Determine the (X, Y) coordinate at the center of the cell enclosing the given text.  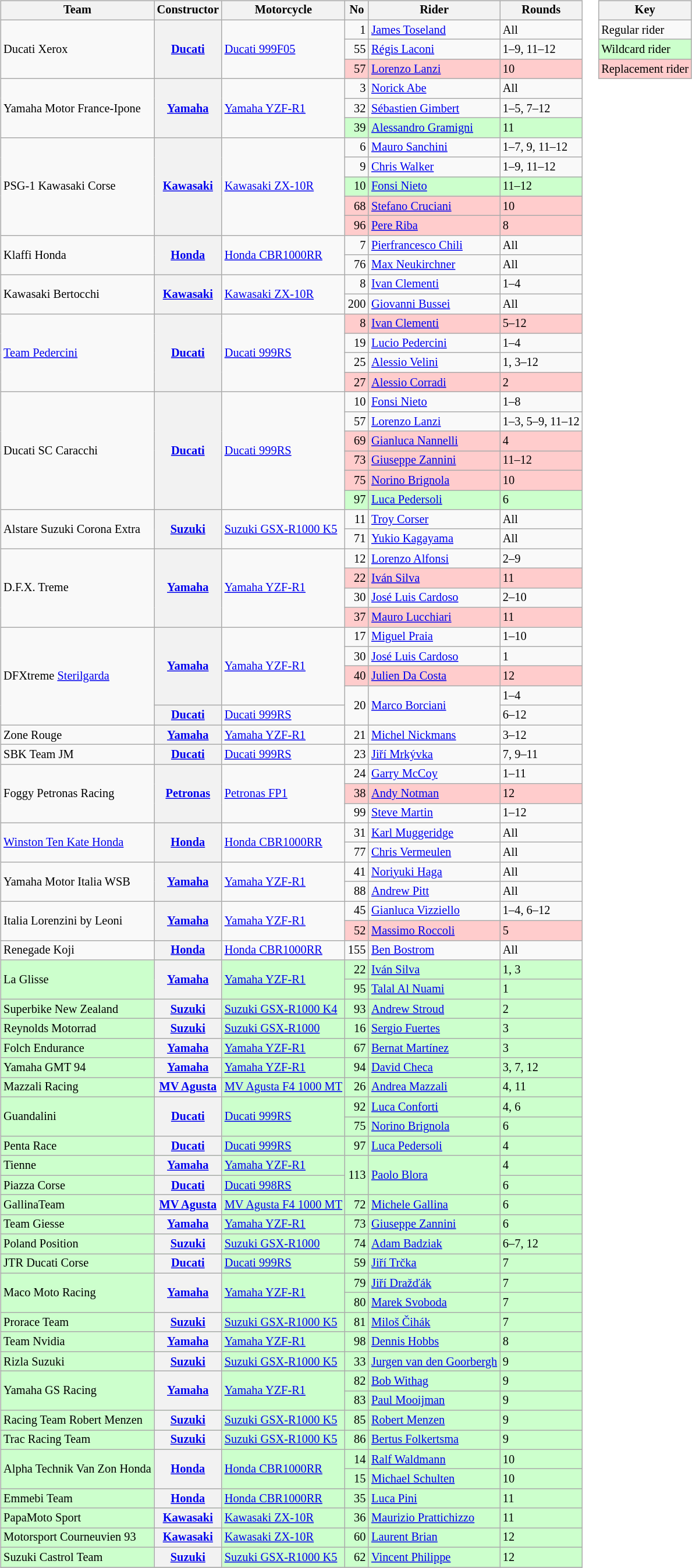
Maurizio Prattichizzo (434, 1518)
Garry McCoy (434, 774)
PSG-1 Kawasaki Corse (77, 186)
Folch Endurance (77, 1048)
Mauro Lucchiari (434, 617)
2–9 (541, 559)
Sébastien Gimbert (434, 108)
3–12 (541, 735)
La Glisse (77, 980)
Marco Borciani (434, 705)
67 (357, 1048)
Tienne (77, 1165)
93 (357, 1009)
35 (357, 1499)
Jiří Dražďák (434, 1283)
83 (357, 1400)
74 (357, 1244)
Miloš Čihák (434, 1322)
Piazza Corse (77, 1185)
Jiří Mrkývka (434, 755)
Max Neukirchner (434, 265)
D.F.X. Treme (77, 588)
1–10 (541, 637)
Lorenzo Alfonsi (434, 559)
Yamaha Motor France-Ipone (77, 108)
Giovanni Bussei (434, 304)
Alstare Suzuki Corona Extra (77, 529)
Zone Rouge (77, 735)
Bernat Martínez (434, 1048)
Dennis Hobbs (434, 1342)
Rider (434, 10)
45 (357, 911)
Yamaha GMT 94 (77, 1068)
Guandalini (77, 1116)
Prorace Team (77, 1322)
Replacement rider (645, 69)
Trac Racing Team (77, 1440)
Key (645, 10)
Alessandro Gramigni (434, 128)
Motorsport Courneuvien 93 (77, 1538)
Adam Badziak (434, 1244)
Gianluca Nannelli (434, 441)
71 (357, 539)
Ducati 999F05 (283, 49)
Luca Pini (434, 1499)
39 (357, 128)
Team Giesse (77, 1224)
Petronas FP1 (283, 794)
37 (357, 617)
40 (357, 676)
76 (357, 265)
32 (357, 108)
Steve Martin (434, 813)
Wildcard rider (645, 49)
1, 3 (541, 970)
Team Pedercini (77, 353)
95 (357, 989)
Ben Bostrom (434, 950)
72 (357, 1205)
Suzuki Castrol Team (77, 1557)
Gianluca Vizziello (434, 911)
1–3, 5–9, 11–12 (541, 421)
Mauro Sanchini (434, 147)
Luca Conforti (434, 1107)
4, 6 (541, 1107)
Yamaha GS Racing (77, 1391)
Ralf Waldmann (434, 1459)
23 (357, 755)
No (357, 10)
6–12 (541, 715)
24 (357, 774)
1–11 (541, 774)
Laurent Brian (434, 1538)
Renegade Koji (77, 950)
41 (357, 872)
Yukio Kagayama (434, 539)
Winston Ten Kate Honda (77, 842)
Pere Riba (434, 226)
92 (357, 1107)
Rounds (541, 10)
Ducati SC Caracchi (77, 451)
Ducati Xerox (77, 49)
SBK Team JM (77, 755)
5–12 (541, 323)
59 (357, 1264)
Penta Race (77, 1146)
Régis Laconi (434, 49)
14 (357, 1459)
Alessio Velini (434, 362)
Karl Muggeridge (434, 833)
Klaffi Honda (77, 255)
Andrea Mazzali (434, 1087)
James Toseland (434, 30)
94 (357, 1068)
81 (357, 1322)
Troy Corser (434, 520)
Team (77, 10)
Andrew Stroud (434, 1009)
98 (357, 1342)
GallinaTeam (77, 1205)
25 (357, 362)
38 (357, 794)
96 (357, 226)
77 (357, 852)
33 (357, 1361)
David Checa (434, 1068)
Julien Da Costa (434, 676)
Talal Al Nuami (434, 989)
15 (357, 1479)
Michel Nickmans (434, 735)
Reynolds Motorrad (77, 1029)
Suzuki GSX-R1000 K4 (283, 1009)
Alpha Technik Van Zon Honda (77, 1469)
Pierfrancesco Chili (434, 246)
Ducati 998RS (283, 1185)
200 (357, 304)
4, 11 (541, 1087)
PapaMoto Sport (77, 1518)
88 (357, 891)
1, 3–12 (541, 362)
Poland Position (77, 1244)
82 (357, 1381)
Bertus Folkertsma (434, 1440)
Sergio Fuertes (434, 1029)
Chris Vermeulen (434, 852)
36 (357, 1518)
20 (357, 705)
Vincent Philippe (434, 1557)
Rizla Suzuki (77, 1361)
86 (357, 1440)
7, 9–11 (541, 755)
Andrew Pitt (434, 891)
Emmebi Team (77, 1499)
1–5, 7–12 (541, 108)
Michael Schulten (434, 1479)
62 (357, 1557)
Superbike New Zealand (77, 1009)
68 (357, 206)
JTR Ducati Corse (77, 1264)
Paolo Blora (434, 1175)
2–10 (541, 598)
155 (357, 950)
Jiří Trčka (434, 1264)
6–7, 12 (541, 1244)
Massimo Roccoli (434, 930)
21 (357, 735)
3, 7, 12 (541, 1068)
Michele Gallina (434, 1205)
Constructor (188, 10)
Maco Moto Racing (77, 1293)
Marek Svoboda (434, 1303)
79 (357, 1283)
Noriyuki Haga (434, 872)
Regular rider (645, 30)
Paul Mooijman (434, 1400)
1–7, 9, 11–12 (541, 147)
Lucio Pedercini (434, 343)
Bob Withag (434, 1381)
Kawasaki Bertocchi (77, 294)
Italia Lorenzini by Leoni (77, 920)
Robert Menzen (434, 1420)
16 (357, 1029)
80 (357, 1303)
52 (357, 930)
31 (357, 833)
Mazzali Racing (77, 1087)
Andy Notman (434, 794)
1–12 (541, 813)
17 (357, 637)
DFXtreme Sterilgarda (77, 676)
60 (357, 1538)
26 (357, 1087)
Racing Team Robert Menzen (77, 1420)
19 (357, 343)
Team Nvidia (77, 1342)
55 (357, 49)
1–8 (541, 402)
Jurgen van den Goorbergh (434, 1361)
Chris Walker (434, 167)
27 (357, 382)
69 (357, 441)
Petronas (188, 794)
Norick Abe (434, 88)
1–4, 6–12 (541, 911)
Miguel Praia (434, 637)
5 (541, 930)
85 (357, 1420)
Motorcycle (283, 10)
Yamaha Motor Italia WSB (77, 882)
Foggy Petronas Racing (77, 794)
113 (357, 1175)
Alessio Corradi (434, 382)
Stefano Cruciani (434, 206)
99 (357, 813)
